Extract the [X, Y] coordinate from the center of the cell holding the provided text.  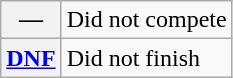
Did not finish [146, 58]
— [31, 20]
Did not compete [146, 20]
DNF [31, 58]
